Search for the cell housing the specified text and yield its [x, y] center coordinate. 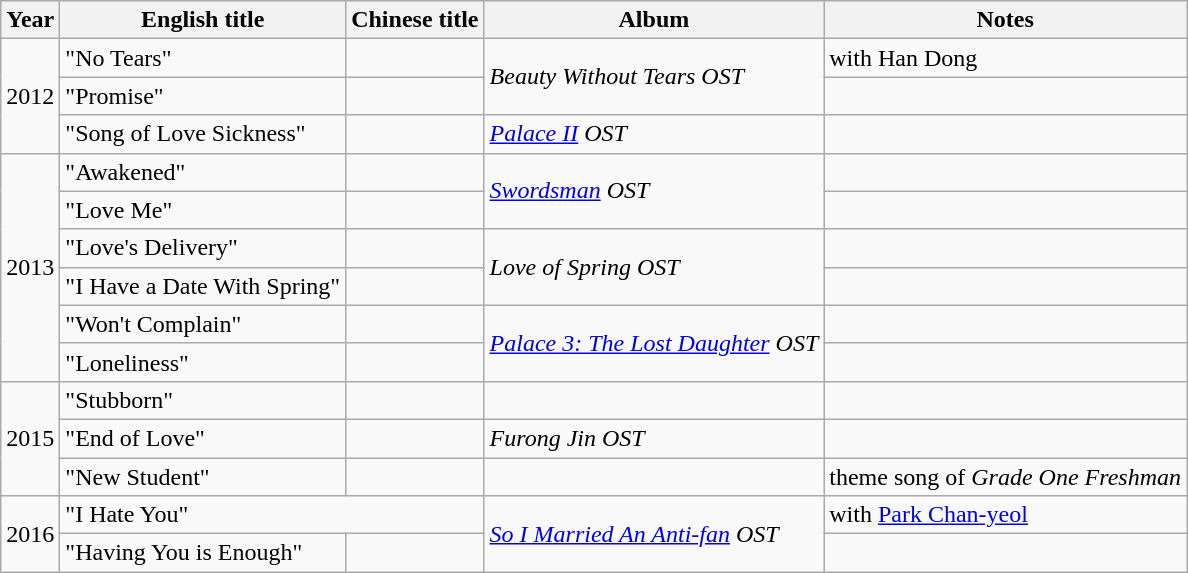
"Song of Love Sickness" [203, 134]
"Awakened" [203, 172]
"New Student" [203, 477]
Palace 3: The Lost Daughter OST [654, 343]
2013 [30, 267]
Chinese title [415, 20]
Year [30, 20]
Furong Jin OST [654, 438]
"End of Love" [203, 438]
2016 [30, 534]
2015 [30, 438]
"I Have a Date With Spring" [203, 286]
"Loneliness" [203, 362]
with Park Chan-yeol [1006, 515]
Album [654, 20]
2012 [30, 96]
Swordsman OST [654, 191]
"I Hate You" [272, 515]
"Love Me" [203, 210]
theme song of Grade One Freshman [1006, 477]
So I Married An Anti-fan OST [654, 534]
"No Tears" [203, 58]
Beauty Without Tears OST [654, 77]
"Stubborn" [203, 400]
"Love's Delivery" [203, 248]
Notes [1006, 20]
Love of Spring OST [654, 267]
"Won't Complain" [203, 324]
"Promise" [203, 96]
"Having You is Enough" [203, 553]
with Han Dong [1006, 58]
English title [203, 20]
Palace II OST [654, 134]
